Detect which cell encompasses the target text, then output its [X, Y] center coordinate. 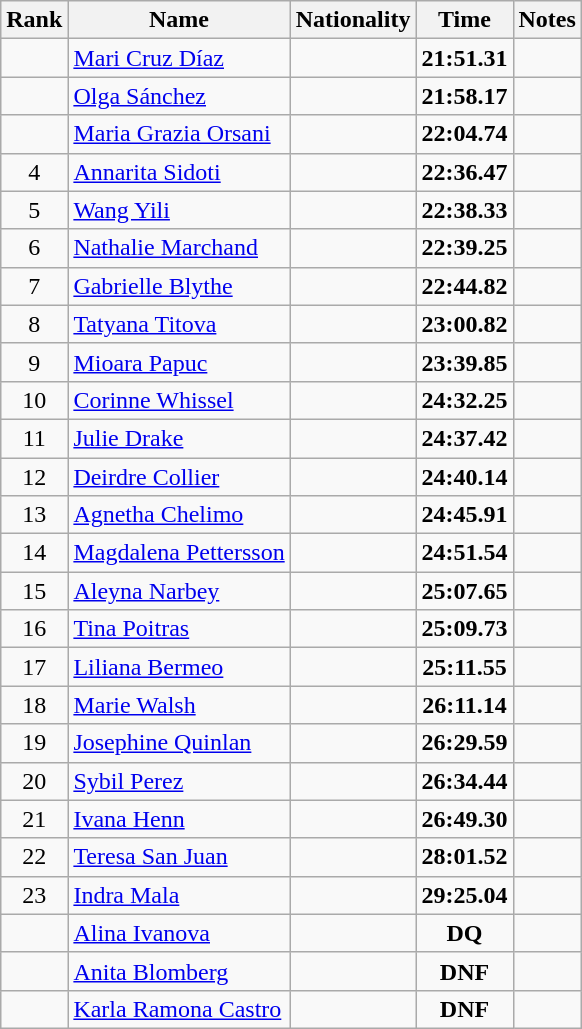
Magdalena Pettersson [179, 553]
Corinne Whissel [179, 400]
Nathalie Marchand [179, 248]
Annarita Sidoti [179, 172]
Liliana Bermeo [179, 667]
21:58.17 [464, 96]
Mari Cruz Díaz [179, 58]
Aleyna Narbey [179, 591]
28:01.52 [464, 857]
Wang Yili [179, 210]
11 [34, 438]
Name [179, 20]
7 [34, 286]
24:51.54 [464, 553]
Tatyana Titova [179, 324]
Sybil Perez [179, 781]
Agnetha Chelimo [179, 515]
23:39.85 [464, 362]
23:00.82 [464, 324]
13 [34, 515]
17 [34, 667]
Josephine Quinlan [179, 743]
4 [34, 172]
16 [34, 629]
Deirdre Collier [179, 477]
Julie Drake [179, 438]
22:39.25 [464, 248]
Teresa San Juan [179, 857]
DQ [464, 933]
29:25.04 [464, 895]
Karla Ramona Castro [179, 1009]
Olga Sánchez [179, 96]
Anita Blomberg [179, 971]
Maria Grazia Orsani [179, 134]
Indra Mala [179, 895]
Marie Walsh [179, 705]
Gabrielle Blythe [179, 286]
25:11.55 [464, 667]
12 [34, 477]
26:29.59 [464, 743]
22:36.47 [464, 172]
26:49.30 [464, 819]
15 [34, 591]
20 [34, 781]
21:51.31 [464, 58]
5 [34, 210]
22:44.82 [464, 286]
24:40.14 [464, 477]
24:45.91 [464, 515]
9 [34, 362]
22:38.33 [464, 210]
Ivana Henn [179, 819]
26:11.14 [464, 705]
14 [34, 553]
22 [34, 857]
23 [34, 895]
22:04.74 [464, 134]
25:07.65 [464, 591]
19 [34, 743]
8 [34, 324]
Time [464, 20]
18 [34, 705]
Tina Poitras [179, 629]
24:32.25 [464, 400]
Notes [547, 20]
25:09.73 [464, 629]
Alina Ivanova [179, 933]
26:34.44 [464, 781]
21 [34, 819]
Mioara Papuc [179, 362]
Nationality [353, 20]
Rank [34, 20]
10 [34, 400]
6 [34, 248]
24:37.42 [464, 438]
